Locate the cell with the specified text and output its (x, y) center coordinate. 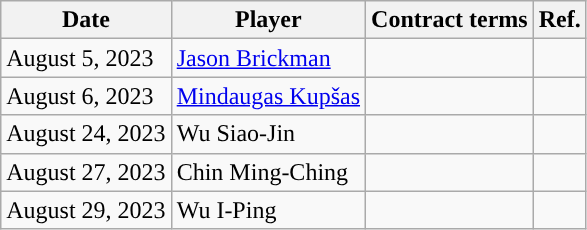
August 6, 2023 (86, 96)
Contract terms (450, 20)
Wu Siao-Jin (268, 134)
Wu I-Ping (268, 210)
August 24, 2023 (86, 134)
Mindaugas Kupšas (268, 96)
Jason Brickman (268, 58)
Date (86, 20)
Ref. (560, 20)
Player (268, 20)
August 5, 2023 (86, 58)
August 29, 2023 (86, 210)
Chin Ming-Ching (268, 172)
August 27, 2023 (86, 172)
